Return the [x, y] coordinate for the center point of the cell that contains the specified text.  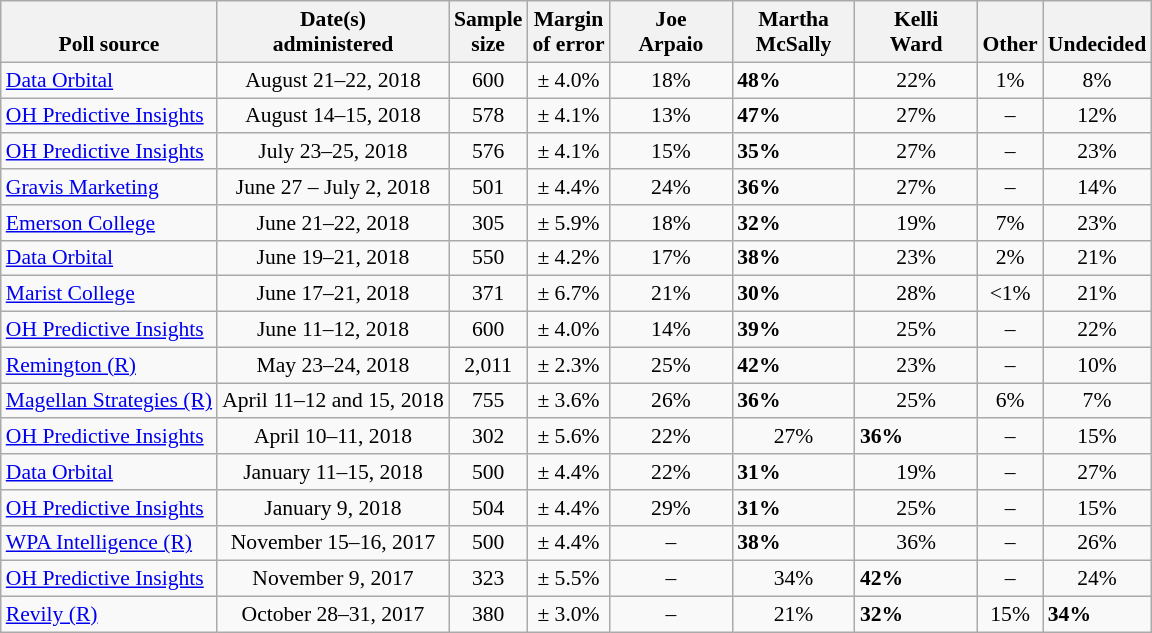
± 4.2% [568, 258]
January 11–15, 2018 [333, 472]
2,011 [488, 365]
Samplesize [488, 32]
578 [488, 116]
302 [488, 437]
± 6.7% [568, 294]
12% [1097, 116]
550 [488, 258]
November 9, 2017 [333, 579]
January 9, 2018 [333, 508]
8% [1097, 80]
17% [672, 258]
± 2.3% [568, 365]
2% [1010, 258]
323 [488, 579]
May 23–24, 2018 [333, 365]
July 23–25, 2018 [333, 152]
13% [672, 116]
Magellan Strategies (R) [109, 401]
Marginof error [568, 32]
June 27 – July 2, 2018 [333, 187]
MarthaMcSally [794, 32]
Gravis Marketing [109, 187]
August 21–22, 2018 [333, 80]
June 11–12, 2018 [333, 330]
November 15–16, 2017 [333, 543]
± 5.9% [568, 223]
6% [1010, 401]
1% [1010, 80]
June 21–22, 2018 [333, 223]
28% [916, 294]
Other [1010, 32]
± 3.6% [568, 401]
47% [794, 116]
Marist College [109, 294]
371 [488, 294]
April 11–12 and 15, 2018 [333, 401]
Revily (R) [109, 615]
10% [1097, 365]
30% [794, 294]
April 10–11, 2018 [333, 437]
501 [488, 187]
Emerson College [109, 223]
KelliWard [916, 32]
39% [794, 330]
± 5.6% [568, 437]
Remington (R) [109, 365]
48% [794, 80]
<1% [1010, 294]
± 3.0% [568, 615]
576 [488, 152]
August 14–15, 2018 [333, 116]
Date(s)administered [333, 32]
755 [488, 401]
Poll source [109, 32]
June 19–21, 2018 [333, 258]
35% [794, 152]
504 [488, 508]
WPA Intelligence (R) [109, 543]
JoeArpaio [672, 32]
± 5.5% [568, 579]
October 28–31, 2017 [333, 615]
June 17–21, 2018 [333, 294]
305 [488, 223]
29% [672, 508]
Undecided [1097, 32]
380 [488, 615]
